Pinpoint the cell where the given text exists, returning its (X, Y) midpoint coordinate. 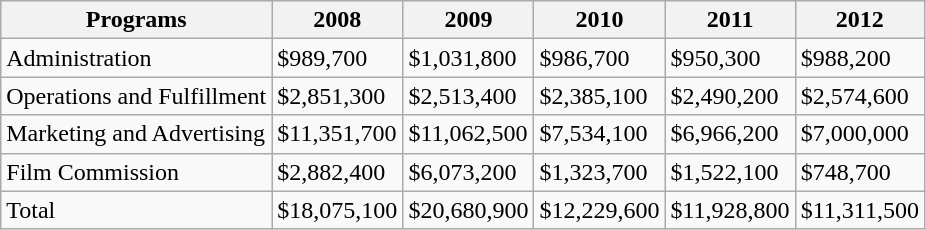
2009 (468, 20)
2011 (730, 20)
$7,534,100 (600, 134)
$1,522,100 (730, 172)
Operations and Fulfillment (136, 96)
$12,229,600 (600, 210)
$6,966,200 (730, 134)
Administration (136, 58)
$748,700 (860, 172)
2010 (600, 20)
$950,300 (730, 58)
$2,574,600 (860, 96)
$2,851,300 (338, 96)
Film Commission (136, 172)
$11,311,500 (860, 210)
$18,075,100 (338, 210)
$1,031,800 (468, 58)
$11,062,500 (468, 134)
$6,073,200 (468, 172)
$7,000,000 (860, 134)
$20,680,900 (468, 210)
$1,323,700 (600, 172)
Marketing and Advertising (136, 134)
$988,200 (860, 58)
2012 (860, 20)
$11,351,700 (338, 134)
$989,700 (338, 58)
$2,385,100 (600, 96)
$2,513,400 (468, 96)
Total (136, 210)
$986,700 (600, 58)
$2,882,400 (338, 172)
$11,928,800 (730, 210)
2008 (338, 20)
$2,490,200 (730, 96)
Programs (136, 20)
